Return [X, Y] of the center of cell containing provided text 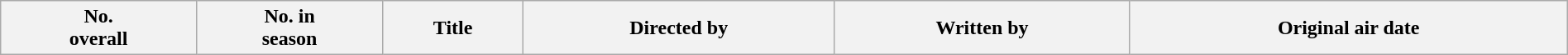
No.overall [99, 28]
Original air date [1348, 28]
No. inseason [289, 28]
Directed by [678, 28]
Written by [982, 28]
Title [453, 28]
